Extract the (x, y) coordinate from the center of the cell holding the provided text.  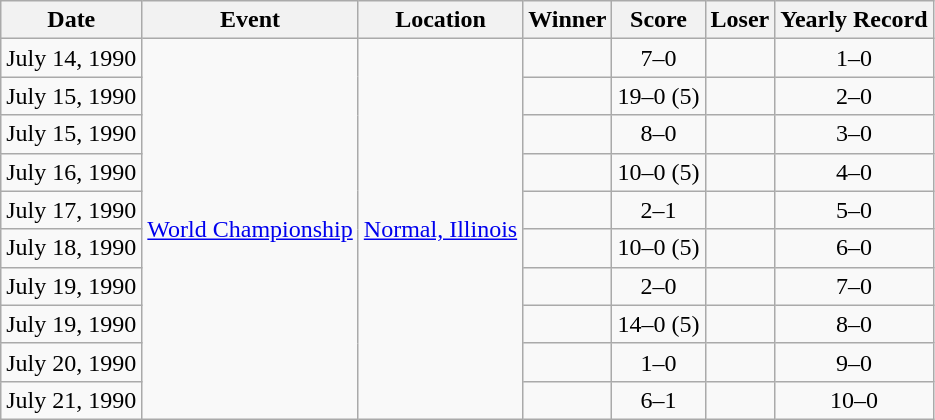
Yearly Record (854, 20)
2–1 (658, 210)
Location (440, 20)
5–0 (854, 210)
9–0 (854, 362)
July 16, 1990 (72, 172)
July 20, 1990 (72, 362)
Score (658, 20)
6–1 (658, 400)
July 18, 1990 (72, 248)
July 14, 1990 (72, 58)
4–0 (854, 172)
6–0 (854, 248)
Event (250, 20)
Date (72, 20)
14–0 (5) (658, 324)
Winner (568, 20)
10–0 (854, 400)
July 21, 1990 (72, 400)
World Championship (250, 230)
Loser (740, 20)
19–0 (5) (658, 96)
July 17, 1990 (72, 210)
3–0 (854, 134)
Normal, Illinois (440, 230)
